Return (X, Y) of the center of cell containing provided text 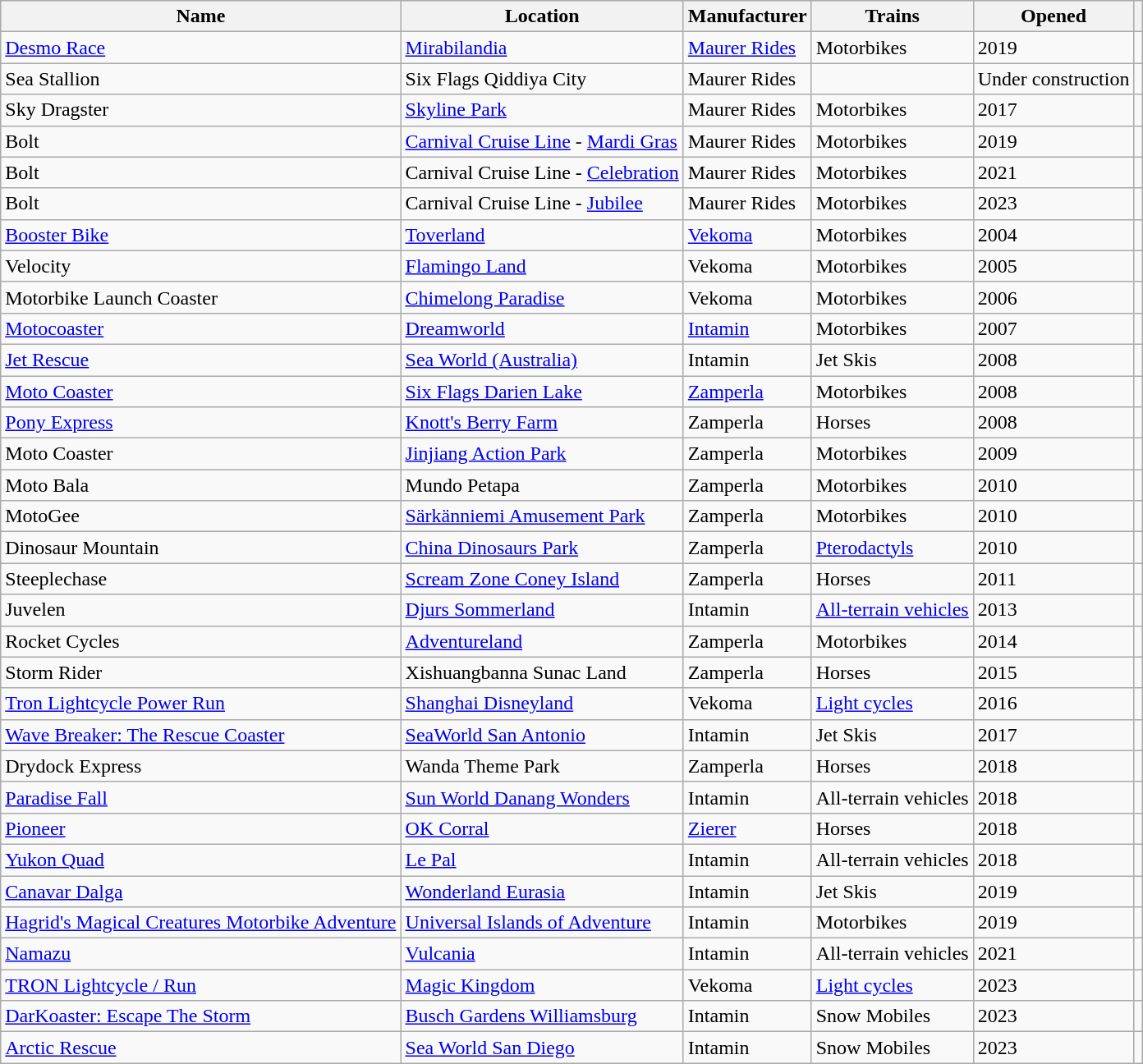
Trains (892, 16)
Name (200, 16)
Sea Stallion (200, 79)
Knott's Berry Farm (542, 423)
Namazu (200, 954)
Zierer (747, 828)
Skyline Park (542, 110)
Shanghai Disneyland (542, 704)
OK Corral (542, 828)
SeaWorld San Antonio (542, 735)
Carnival Cruise Line - Mardi Gras (542, 141)
Le Pal (542, 860)
Carnival Cruise Line - Jubilee (542, 204)
Yukon Quad (200, 860)
Sky Dragster (200, 110)
Sea World (Australia) (542, 360)
Manufacturer (747, 16)
Drydock Express (200, 766)
Flamingo Land (542, 266)
Wave Breaker: The Rescue Coaster (200, 735)
Pioneer (200, 828)
Dreamworld (542, 328)
Hagrid's Magical Creatures Motorbike Adventure (200, 923)
2009 (1053, 454)
Pterodactyls (892, 548)
2005 (1053, 266)
Xishuangbanna Sunac Land (542, 672)
Adventureland (542, 641)
Vulcania (542, 954)
Carnival Cruise Line - Celebration (542, 172)
Under construction (1053, 79)
Magic Kingdom (542, 985)
2013 (1053, 610)
Paradise Fall (200, 797)
MotoGee (200, 516)
China Dinosaurs Park (542, 548)
2004 (1053, 235)
2014 (1053, 641)
2006 (1053, 297)
Sun World Danang Wonders (542, 797)
Juvelen (200, 610)
Scream Zone Coney Island (542, 579)
Mundo Petapa (542, 485)
Desmo Race (200, 48)
Sea World San Diego (542, 1048)
Opened (1053, 16)
Busch Gardens Williamsburg (542, 1016)
Moto Bala (200, 485)
Universal Islands of Adventure (542, 923)
Särkänniemi Amusement Park (542, 516)
Jet Rescue (200, 360)
Wanda Theme Park (542, 766)
2011 (1053, 579)
Tron Lightcycle Power Run (200, 704)
Booster Bike (200, 235)
TRON Lightcycle / Run (200, 985)
DarKoaster: Escape The Storm (200, 1016)
Wonderland Eurasia (542, 891)
Dinosaur Mountain (200, 548)
Jinjiang Action Park (542, 454)
Mirabilandia (542, 48)
Motorbike Launch Coaster (200, 297)
2007 (1053, 328)
2016 (1053, 704)
Rocket Cycles (200, 641)
Djurs Sommerland (542, 610)
Location (542, 16)
Canavar Dalga (200, 891)
Toverland (542, 235)
Velocity (200, 266)
Motocoaster (200, 328)
Steeplechase (200, 579)
2015 (1053, 672)
Pony Express (200, 423)
Six Flags Darien Lake (542, 392)
Chimelong Paradise (542, 297)
Six Flags Qiddiya City (542, 79)
Storm Rider (200, 672)
Arctic Rescue (200, 1048)
